Identify which cell holds the provided text, then report its [x, y] central coordinate. 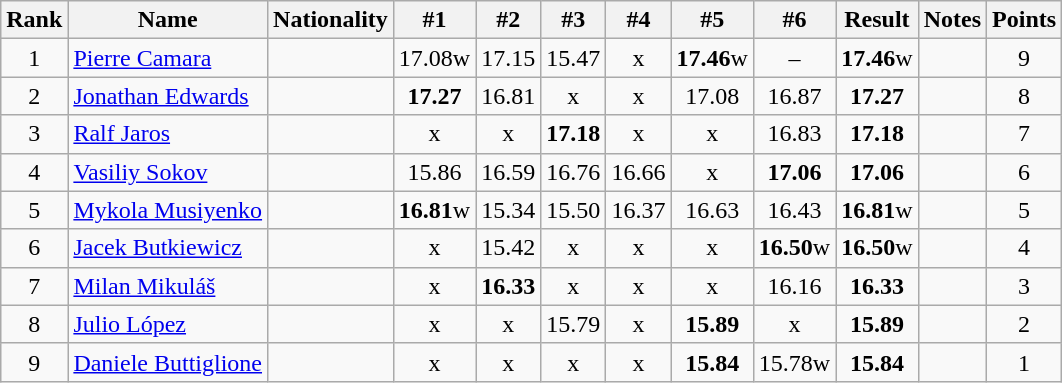
16.81 [508, 96]
Jacek Butkiewicz [168, 248]
– [794, 58]
Name [168, 20]
15.42 [508, 248]
Vasiliy Sokov [168, 172]
15.86 [434, 172]
Pierre Camara [168, 58]
17.08w [434, 58]
Notes [952, 20]
#2 [508, 20]
15.78w [794, 362]
16.66 [638, 172]
16.63 [712, 210]
Jonathan Edwards [168, 96]
#6 [794, 20]
#4 [638, 20]
17.08 [712, 96]
Result [877, 20]
15.34 [508, 210]
16.83 [794, 134]
16.37 [638, 210]
#1 [434, 20]
Rank [34, 20]
Daniele Buttiglione [168, 362]
#5 [712, 20]
15.79 [574, 324]
16.43 [794, 210]
16.59 [508, 172]
Milan Mikuláš [168, 286]
Mykola Musiyenko [168, 210]
16.87 [794, 96]
16.76 [574, 172]
15.47 [574, 58]
16.16 [794, 286]
17.15 [508, 58]
Ralf Jaros [168, 134]
15.50 [574, 210]
Nationality [331, 20]
Points [1024, 20]
#3 [574, 20]
Julio López [168, 324]
